Pinpoint the cell where the given text exists, returning its [X, Y] midpoint coordinate. 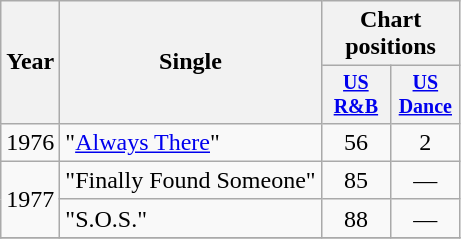
"Always There" [190, 142]
2 [426, 142]
56 [356, 142]
88 [356, 218]
1977 [30, 199]
"S.O.S." [190, 218]
Chart positions [390, 34]
"Finally Found Someone" [190, 180]
USDance [426, 94]
1976 [30, 142]
Single [190, 62]
USR&B [356, 94]
Year [30, 62]
85 [356, 180]
